Output the [x, y] coordinate of the center of the cell containing the given text.  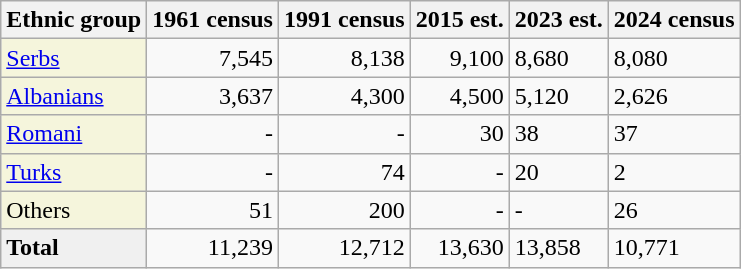
1991 census [344, 20]
3,637 [213, 96]
4,300 [344, 96]
2023 est. [558, 20]
2024 census [674, 20]
9,100 [460, 58]
8,138 [344, 58]
Serbs [74, 58]
12,712 [344, 248]
30 [460, 134]
Romani [74, 134]
13,630 [460, 248]
2015 est. [460, 20]
7,545 [213, 58]
13,858 [558, 248]
8,680 [558, 58]
200 [344, 210]
Others [74, 210]
Total [74, 248]
20 [558, 172]
37 [674, 134]
38 [558, 134]
1961 census [213, 20]
51 [213, 210]
26 [674, 210]
4,500 [460, 96]
74 [344, 172]
Ethnic group [74, 20]
2,626 [674, 96]
Albanians [74, 96]
2 [674, 172]
8,080 [674, 58]
11,239 [213, 248]
Turks [74, 172]
10,771 [674, 248]
5,120 [558, 96]
